Provide the (x, y) coordinate of the cell's center where the given text is located.  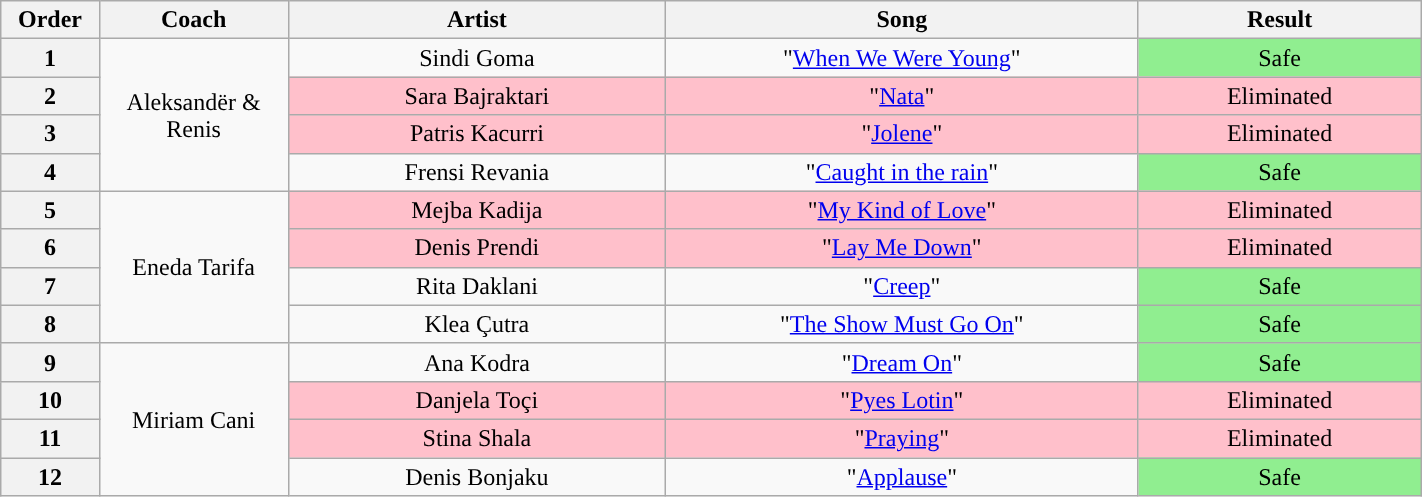
Frensi Revania (477, 172)
"Applause" (902, 477)
Stina Shala (477, 438)
"Praying" (902, 438)
Mejba Kadija (477, 210)
1 (50, 58)
Patris Kacurri (477, 134)
2 (50, 96)
Rita Daklani (477, 286)
12 (50, 477)
"Jolene" (902, 134)
Eneda Tarifa (194, 267)
8 (50, 324)
"Pyes Lotin" (902, 400)
10 (50, 400)
4 (50, 172)
"When We Were Young" (902, 58)
Order (50, 20)
"Caught in the rain" (902, 172)
Artist (477, 20)
"Dream On" (902, 362)
"Lay Me Down" (902, 248)
Denis Bonjaku (477, 477)
Ana Kodra (477, 362)
"My Kind of Love" (902, 210)
Klea Çutra (477, 324)
11 (50, 438)
Coach (194, 20)
7 (50, 286)
3 (50, 134)
Result (1280, 20)
9 (50, 362)
"Nata" (902, 96)
"The Show Must Go On" (902, 324)
Miriam Cani (194, 419)
Sara Bajraktari (477, 96)
Danjela Toçi (477, 400)
Denis Prendi (477, 248)
6 (50, 248)
Aleksandër & Renis (194, 115)
5 (50, 210)
Sindi Goma (477, 58)
Song (902, 20)
"Creep" (902, 286)
